Locate the cell with the specified text and output its [x, y] center coordinate. 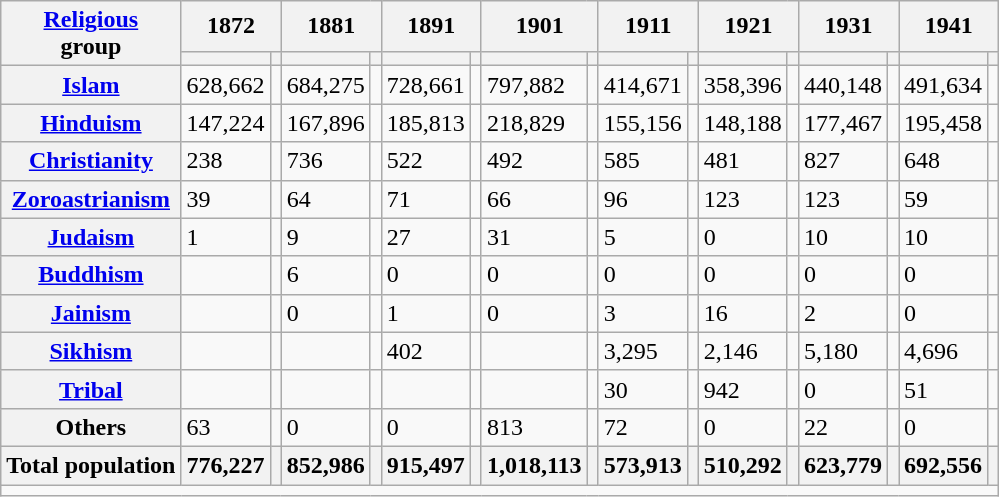
Buddhism [91, 275]
Zoroastrianism [91, 199]
Religiousgroup [91, 34]
827 [842, 161]
692,556 [944, 465]
628,662 [226, 85]
915,497 [426, 465]
358,396 [742, 85]
1872 [231, 26]
Others [91, 427]
96 [642, 199]
684,275 [326, 85]
Hinduism [91, 123]
155,156 [642, 123]
5,180 [842, 351]
797,882 [534, 85]
66 [534, 199]
3,295 [642, 351]
1911 [648, 26]
177,467 [842, 123]
31 [534, 237]
63 [226, 427]
440,148 [842, 85]
491,634 [944, 85]
402 [426, 351]
573,913 [642, 465]
1931 [848, 26]
185,813 [426, 123]
522 [426, 161]
1881 [331, 26]
1,018,113 [534, 465]
71 [426, 199]
736 [326, 161]
64 [326, 199]
3 [642, 313]
2 [842, 313]
9 [326, 237]
5 [642, 237]
1901 [540, 26]
813 [534, 427]
51 [944, 389]
728,661 [426, 85]
72 [642, 427]
218,829 [534, 123]
Islam [91, 85]
30 [642, 389]
776,227 [226, 465]
4,696 [944, 351]
414,671 [642, 85]
59 [944, 199]
623,779 [842, 465]
1921 [748, 26]
1941 [949, 26]
195,458 [944, 123]
147,224 [226, 123]
648 [944, 161]
Total population [91, 465]
481 [742, 161]
2,146 [742, 351]
Tribal [91, 389]
1891 [431, 26]
492 [534, 161]
585 [642, 161]
39 [226, 199]
27 [426, 237]
167,896 [326, 123]
510,292 [742, 465]
852,986 [326, 465]
22 [842, 427]
Sikhism [91, 351]
238 [226, 161]
Christianity [91, 161]
6 [326, 275]
Judaism [91, 237]
16 [742, 313]
148,188 [742, 123]
Jainism [91, 313]
942 [742, 389]
